Search for the cell housing the specified text and yield its (x, y) center coordinate. 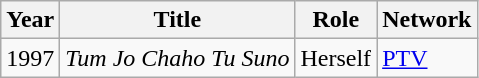
Year (30, 20)
Network (427, 20)
Role (336, 20)
PTV (427, 58)
Tum Jo Chaho Tu Suno (178, 58)
Title (178, 20)
Herself (336, 58)
1997 (30, 58)
